Identify which cell holds the provided text, then report its [x, y] central coordinate. 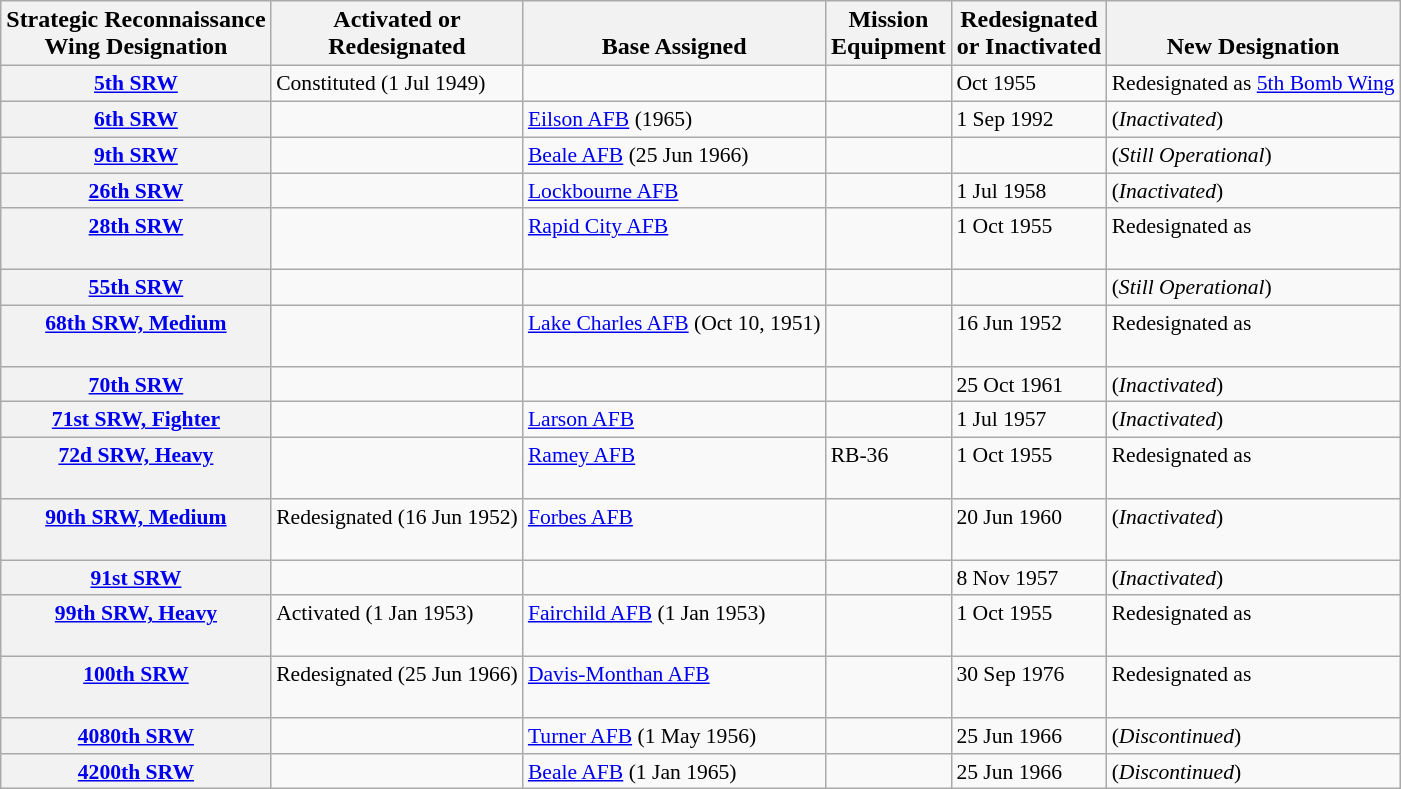
Davis-Monthan AFB [674, 686]
8 Nov 1957 [1028, 578]
1 Sep 1992 [1028, 119]
Constituted (1 Jul 1949) [397, 84]
Base Assigned [674, 34]
99th SRW, Heavy [136, 626]
71st SRW, Fighter [136, 420]
1 Jul 1958 [1028, 191]
Strategic ReconnaissanceWing Designation [136, 34]
Rapid City AFB [674, 238]
Redesignated as 5th Bomb Wing [1254, 84]
30 Sep 1976 [1028, 686]
70th SRW [136, 384]
55th SRW [136, 287]
Redesignated (25 Jun 1966) [397, 686]
16 Jun 1952 [1028, 336]
Beale AFB (1 Jan 1965) [674, 771]
Activated orRedesignated [397, 34]
New Designation [1254, 34]
4200th SRW [136, 771]
4080th SRW [136, 736]
91st SRW [136, 578]
Oct 1955 [1028, 84]
Turner AFB (1 May 1956) [674, 736]
Ramey AFB [674, 468]
Lake Charles AFB (Oct 10, 1951) [674, 336]
Beale AFB (25 Jun 1966) [674, 155]
5th SRW [136, 84]
25 Oct 1961 [1028, 384]
20 Jun 1960 [1028, 530]
68th SRW, Medium [136, 336]
26th SRW [136, 191]
28th SRW [136, 238]
9th SRW [136, 155]
1 Jul 1957 [1028, 420]
100th SRW [136, 686]
Eilson AFB (1965) [674, 119]
Forbes AFB [674, 530]
RB-36 [889, 468]
Redesignated (16 Jun 1952) [397, 530]
Lockbourne AFB [674, 191]
72d SRW, Heavy [136, 468]
6th SRW [136, 119]
Redesignatedor Inactivated [1028, 34]
Larson AFB [674, 420]
90th SRW, Medium [136, 530]
Fairchild AFB (1 Jan 1953) [674, 626]
Activated (1 Jan 1953) [397, 626]
MissionEquipment [889, 34]
